From the cell containing the given text, extract its center point as [X, Y] coordinate. 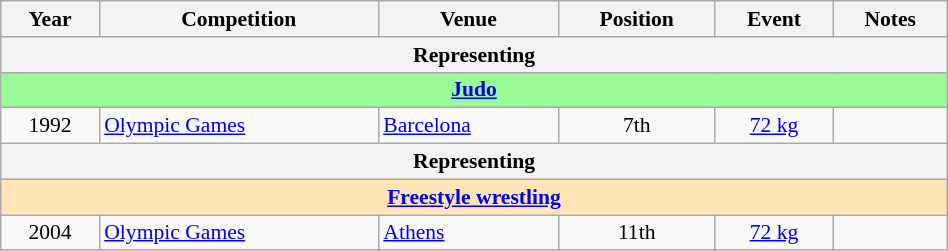
Event [774, 19]
1992 [50, 126]
11th [637, 233]
Judo [474, 90]
Athens [468, 233]
Year [50, 19]
Freestyle wrestling [474, 197]
Barcelona [468, 126]
Notes [890, 19]
2004 [50, 233]
Position [637, 19]
Venue [468, 19]
7th [637, 126]
Competition [238, 19]
